Identify which cell holds the provided text, then report its [X, Y] central coordinate. 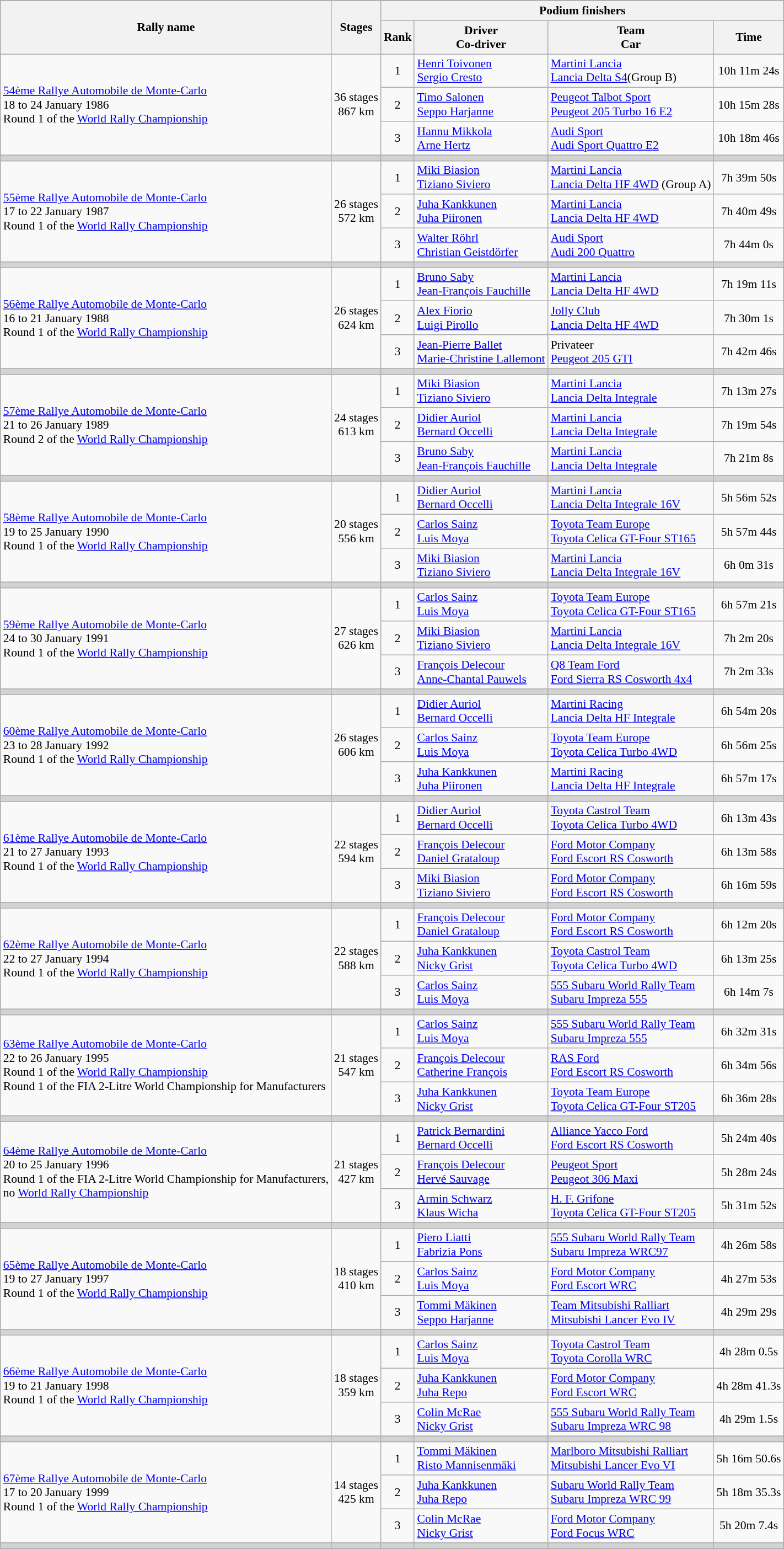
4h 26m 58s [749, 1244]
21 stages 427 km [356, 1172]
7h 19m 54s [749, 425]
RAS Ford Ford Escort RS Cosworth [631, 1066]
26 stages 572 km [356, 211]
Armin Schwarz Klaus Wicha [481, 1206]
65ème Rallye Automobile de Monte-Carlo 19 to 27 January 1997Round 1 of the World Rally Championship [166, 1279]
Peugeot Talbot Sport Peugeot 205 Turbo 16 E2 [631, 105]
6h 16m 59s [749, 886]
56ème Rallye Automobile de Monte-Carlo 16 to 21 January 1988Round 1 of the World Rally Championship [166, 318]
Jean-Pierre Ballet Marie-Christine Lallemont [481, 352]
4h 29m 1.5s [749, 1419]
7h 40m 49s [749, 212]
7h 42m 46s [749, 352]
5h 57m 44s [749, 532]
555 Subaru World Rally Team Subaru Impreza WRC97 [631, 1244]
10h 18m 46s [749, 138]
66ème Rallye Automobile de Monte-Carlo 19 to 21 January 1998Round 1 of the World Rally Championship [166, 1386]
14 stages 425 km [356, 1492]
6h 12m 20s [749, 925]
Toyota Castrol Team Toyota Corolla WRC [631, 1352]
François Delecour Hervé Sauvage [481, 1172]
59ème Rallye Automobile de Monte-Carlo 24 to 30 January 1991Round 1 of the World Rally Championship [166, 638]
36 stages 867 km [356, 105]
Jolly Club Lancia Delta HF 4WD [631, 318]
Alliance Yacco Ford Ford Escort RS Cosworth [631, 1139]
Martini Lancia Lancia Delta S4(Group B) [631, 71]
6h 36m 28s [749, 1099]
5h 16m 50.6s [749, 1459]
10h 11m 24s [749, 71]
61ème Rallye Automobile de Monte-Carlo 21 to 27 January 1993Round 1 of the World Rally Championship [166, 852]
Peugeot Sport Peugeot 306 Maxi [631, 1172]
6h 14m 7s [749, 992]
5h 18m 35.3s [749, 1493]
Tommi Mäkinen Risto Mannisenmäki [481, 1459]
Team Mitsubishi Ralliart Mitsubishi Lancer Evo IV [631, 1313]
Audi Sport Audi Sport Quattro E2 [631, 138]
Tommi Mäkinen Seppo Harjanne [481, 1313]
7h 2m 33s [749, 672]
5h 56m 52s [749, 498]
Toyota Team Europe Toyota Celica Turbo 4WD [631, 745]
Toyota Team Europe Toyota Celica GT-Four ST205 [631, 1099]
22 stages 588 km [356, 959]
60ème Rallye Automobile de Monte-Carlo 23 to 28 January 1992Round 1 of the World Rally Championship [166, 745]
555 Subaru World Rally Team Subaru Impreza WRC 98 [631, 1419]
4h 29m 29s [749, 1313]
François Delecour Catherine François [481, 1066]
6h 57m 17s [749, 779]
Henri Toivonen Sergio Cresto [481, 71]
6h 13m 43s [749, 818]
7h 19m 11s [749, 285]
6h 56m 25s [749, 745]
Marlboro Mitsubishi Ralliart Mitsubishi Lancer Evo VI [631, 1459]
67ème Rallye Automobile de Monte-Carlo 17 to 20 January 1999Round 1 of the World Rally Championship [166, 1492]
4h 28m 0.5s [749, 1352]
7h 2m 20s [749, 639]
Ford Motor Company Ford Focus WRC [631, 1526]
Podium finishers [582, 10]
18 stages 410 km [356, 1279]
55ème Rallye Automobile de Monte-Carlo 17 to 22 January 1987Round 1 of the World Rally Championship [166, 211]
6h 32m 31s [749, 1032]
Time [749, 38]
Martini Lancia Lancia Delta HF 4WD (Group A) [631, 178]
24 stages 613 km [356, 425]
6h 13m 25s [749, 959]
Walter Röhrl Christian Geistdörfer [481, 245]
7h 13m 27s [749, 391]
62ème Rallye Automobile de Monte-Carlo 22 to 27 January 1994Round 1 of the World Rally Championship [166, 959]
Alex Fiorio Luigi Pirollo [481, 318]
6h 13m 58s [749, 852]
54ème Rallye Automobile de Monte-Carlo 18 to 24 January 1986Round 1 of the World Rally Championship [166, 105]
22 stages 594 km [356, 852]
5h 20m 7.4s [749, 1526]
Piero Liatti Fabrizia Pons [481, 1244]
18 stages 359 km [356, 1386]
58ème Rallye Automobile de Monte-Carlo 19 to 25 January 1990Round 1 of the World Rally Championship [166, 532]
57ème Rallye Automobile de Monte-Carlo 21 to 26 January 1989Round 2 of the World Rally Championship [166, 425]
5h 31m 52s [749, 1206]
7h 39m 50s [749, 178]
20 stages 556 km [356, 532]
Privateer Peugeot 205 GTI [631, 352]
Rally name [166, 28]
4h 28m 41.3s [749, 1386]
7h 21m 8s [749, 459]
6h 54m 20s [749, 712]
Rank [398, 38]
7h 44m 0s [749, 245]
Audi Sport Audi 200 Quattro [631, 245]
DriverCo-driver [481, 38]
6h 0m 31s [749, 565]
7h 30m 1s [749, 318]
4h 27m 53s [749, 1279]
5h 28m 24s [749, 1172]
TeamCar [631, 38]
Timo Salonen Seppo Harjanne [481, 105]
6h 57m 21s [749, 605]
27 stages 626 km [356, 638]
10h 15m 28s [749, 105]
5h 24m 40s [749, 1139]
Q8 Team Ford Ford Sierra RS Cosworth 4x4 [631, 672]
21 stages 547 km [356, 1065]
François Delecour Anne-Chantal Pauwels [481, 672]
H. F. Grifone Toyota Celica GT-Four ST205 [631, 1206]
Hannu Mikkola Arne Hertz [481, 138]
26 stages 624 km [356, 318]
Patrick Bernardini Bernard Occelli [481, 1139]
Subaru World Rally Team Subaru Impreza WRC 99 [631, 1493]
26 stages 606 km [356, 745]
Stages [356, 28]
6h 34m 56s [749, 1066]
